Locate the cell with the specified text and output its (x, y) center coordinate. 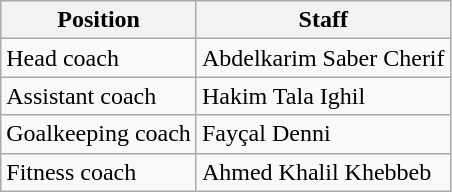
Head coach (99, 58)
Fayçal Denni (323, 134)
Staff (323, 20)
Hakim Tala Ighil (323, 96)
Position (99, 20)
Assistant coach (99, 96)
Ahmed Khalil Khebbeb (323, 172)
Abdelkarim Saber Cherif (323, 58)
Goalkeeping coach (99, 134)
Fitness coach (99, 172)
